Identify which cell holds the provided text, then report its (x, y) central coordinate. 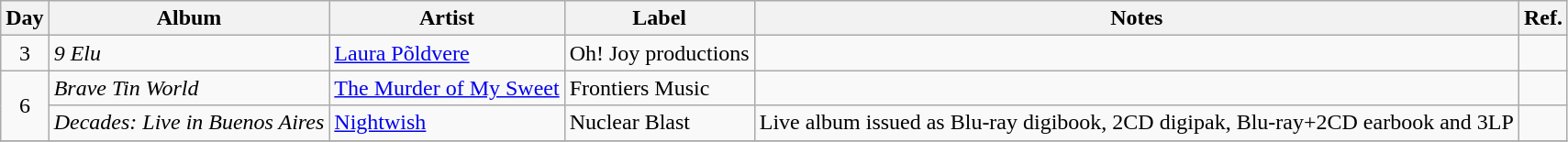
The Murder of My Sweet (447, 88)
Album (189, 18)
9 Elu (189, 53)
Live album issued as Blu-ray digibook, 2CD digipak, Blu-ray+2CD earbook and 3LP (1136, 123)
Ref. (1543, 18)
Artist (447, 18)
Notes (1136, 18)
Day (25, 18)
6 (25, 105)
Laura Põldvere (447, 53)
3 (25, 53)
Decades: Live in Buenos Aires (189, 123)
Nuclear Blast (659, 123)
Oh! Joy productions (659, 53)
Nightwish (447, 123)
Frontiers Music (659, 88)
Label (659, 18)
Brave Tin World (189, 88)
